Extract the (x, y) coordinate from the center of the cell holding the provided text.  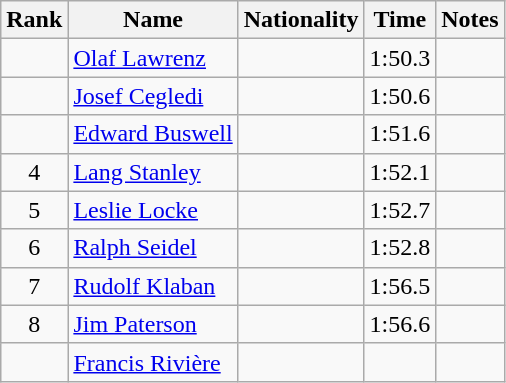
Time (400, 20)
Lang Stanley (153, 172)
Edward Buswell (153, 134)
Jim Paterson (153, 324)
Ralph Seidel (153, 248)
1:51.6 (400, 134)
5 (34, 210)
1:52.1 (400, 172)
Name (153, 20)
Notes (470, 20)
4 (34, 172)
1:56.5 (400, 286)
6 (34, 248)
Nationality (301, 20)
Rudolf Klaban (153, 286)
1:56.6 (400, 324)
1:50.3 (400, 58)
1:50.6 (400, 96)
1:52.7 (400, 210)
Rank (34, 20)
8 (34, 324)
Josef Cegledi (153, 96)
7 (34, 286)
Francis Rivière (153, 362)
1:52.8 (400, 248)
Olaf Lawrenz (153, 58)
Leslie Locke (153, 210)
